Detect which cell encompasses the target text, then output its [x, y] center coordinate. 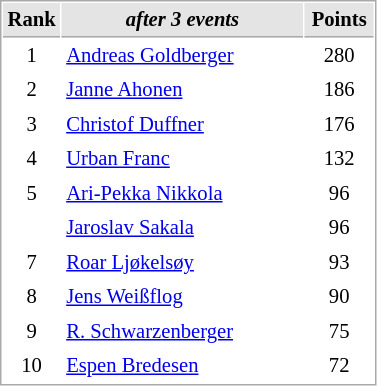
Jens Weißflog [183, 296]
10 [32, 366]
Janne Ahonen [183, 90]
90 [340, 296]
Roar Ljøkelsøy [183, 262]
after 3 events [183, 20]
8 [32, 296]
Urban Franc [183, 158]
9 [32, 332]
Rank [32, 20]
176 [340, 124]
186 [340, 90]
Jaroslav Sakala [183, 228]
75 [340, 332]
4 [32, 158]
2 [32, 90]
Points [340, 20]
3 [32, 124]
Andreas Goldberger [183, 56]
72 [340, 366]
1 [32, 56]
132 [340, 158]
Christof Duffner [183, 124]
93 [340, 262]
R. Schwarzenberger [183, 332]
7 [32, 262]
Espen Bredesen [183, 366]
5 [32, 194]
Ari-Pekka Nikkola [183, 194]
280 [340, 56]
